Find where the given text appears and provide that cell's center as [x, y] coordinate. 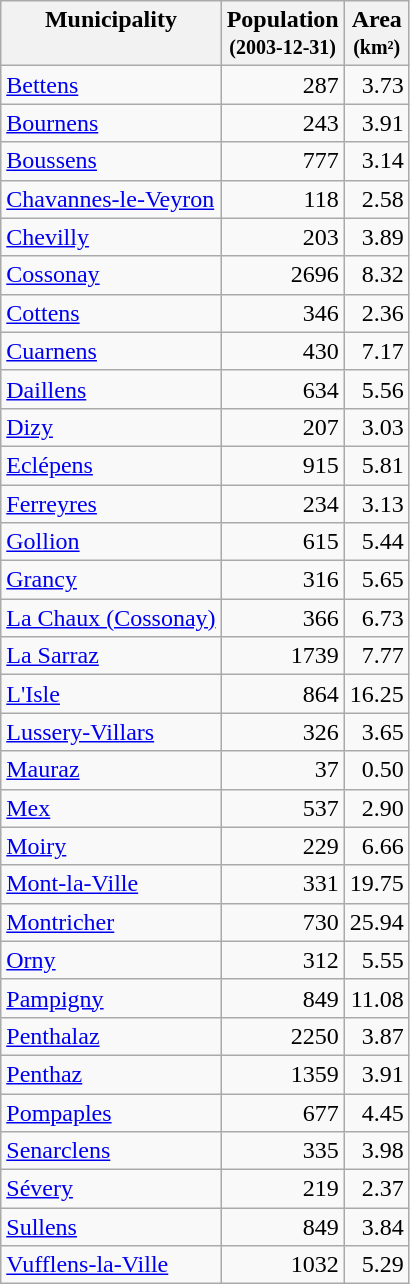
366 [282, 618]
Municipality [111, 34]
0.50 [376, 770]
Cossonay [111, 275]
La Sarraz [111, 656]
Orny [111, 960]
Penthalaz [111, 1036]
3.13 [376, 503]
6.66 [376, 846]
Pompaples [111, 1113]
2.90 [376, 808]
Gollion [111, 542]
634 [282, 389]
Sévery [111, 1189]
287 [282, 85]
219 [282, 1189]
Vufflens-la-Ville [111, 1265]
326 [282, 732]
Ferreyres [111, 503]
Bournens [111, 123]
1359 [282, 1074]
316 [282, 580]
Sullens [111, 1227]
615 [282, 542]
5.44 [376, 542]
37 [282, 770]
Boussens [111, 161]
203 [282, 237]
Chevilly [111, 237]
3.98 [376, 1151]
3.87 [376, 1036]
Mont-la-Ville [111, 884]
207 [282, 427]
25.94 [376, 922]
5.65 [376, 580]
3.73 [376, 85]
Daillens [111, 389]
Montricher [111, 922]
229 [282, 846]
1032 [282, 1265]
2.36 [376, 313]
3.65 [376, 732]
2.58 [376, 199]
5.56 [376, 389]
2250 [282, 1036]
3.14 [376, 161]
Lussery-Villars [111, 732]
5.55 [376, 960]
777 [282, 161]
16.25 [376, 694]
L'Isle [111, 694]
234 [282, 503]
1739 [282, 656]
Mex [111, 808]
Cottens [111, 313]
3.03 [376, 427]
Moiry [111, 846]
7.77 [376, 656]
Pampigny [111, 998]
Eclépens [111, 465]
430 [282, 351]
3.89 [376, 237]
6.73 [376, 618]
Dizy [111, 427]
La Chaux (Cossonay) [111, 618]
346 [282, 313]
11.08 [376, 998]
335 [282, 1151]
3.84 [376, 1227]
Area(km²) [376, 34]
Grancy [111, 580]
312 [282, 960]
537 [282, 808]
Senarclens [111, 1151]
4.45 [376, 1113]
19.75 [376, 884]
Chavannes-le-Veyron [111, 199]
8.32 [376, 275]
5.29 [376, 1265]
Cuarnens [111, 351]
864 [282, 694]
118 [282, 199]
915 [282, 465]
243 [282, 123]
2696 [282, 275]
Bettens [111, 85]
730 [282, 922]
331 [282, 884]
7.17 [376, 351]
5.81 [376, 465]
677 [282, 1113]
Penthaz [111, 1074]
Mauraz [111, 770]
2.37 [376, 1189]
Population (2003-12-31) [282, 34]
